Capture the cell that displays the provided text and extract its [x, y] central coordinate. 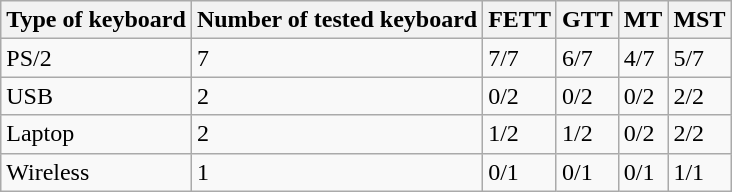
Number of tested keyboard [336, 20]
6/7 [587, 58]
5/7 [700, 58]
USB [96, 96]
Laptop [96, 134]
1/1 [700, 172]
1 [336, 172]
4/7 [643, 58]
Type of keyboard [96, 20]
FETT [520, 20]
Wireless [96, 172]
MT [643, 20]
GTT [587, 20]
7/7 [520, 58]
PS/2 [96, 58]
MST [700, 20]
7 [336, 58]
